Determine the (x, y) coordinate at the center of the cell enclosing the given text.  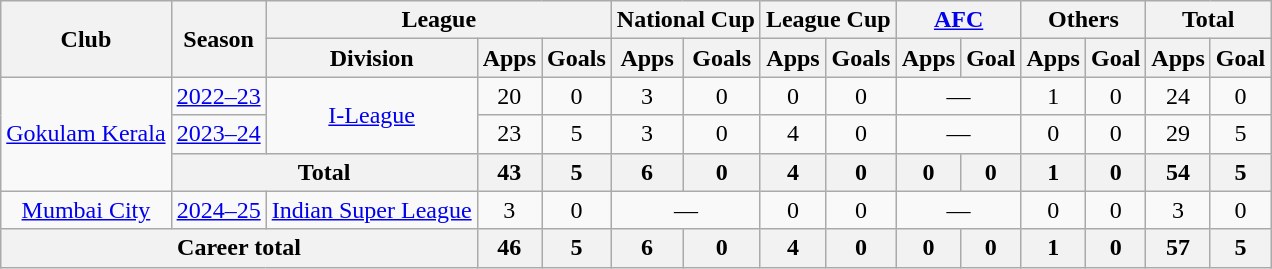
2024–25 (218, 210)
46 (509, 248)
54 (1178, 172)
Mumbai City (86, 210)
League (438, 20)
Club (86, 39)
24 (1178, 96)
Season (218, 39)
57 (1178, 248)
2023–24 (218, 134)
29 (1178, 134)
43 (509, 172)
Gokulam Kerala (86, 134)
I-League (372, 115)
Career total (239, 248)
2022–23 (218, 96)
AFC (958, 20)
League Cup (828, 20)
Indian Super League (372, 210)
Division (372, 58)
Others (1084, 20)
20 (509, 96)
National Cup (686, 20)
23 (509, 134)
